Search for the cell housing the specified text and yield its (X, Y) center coordinate. 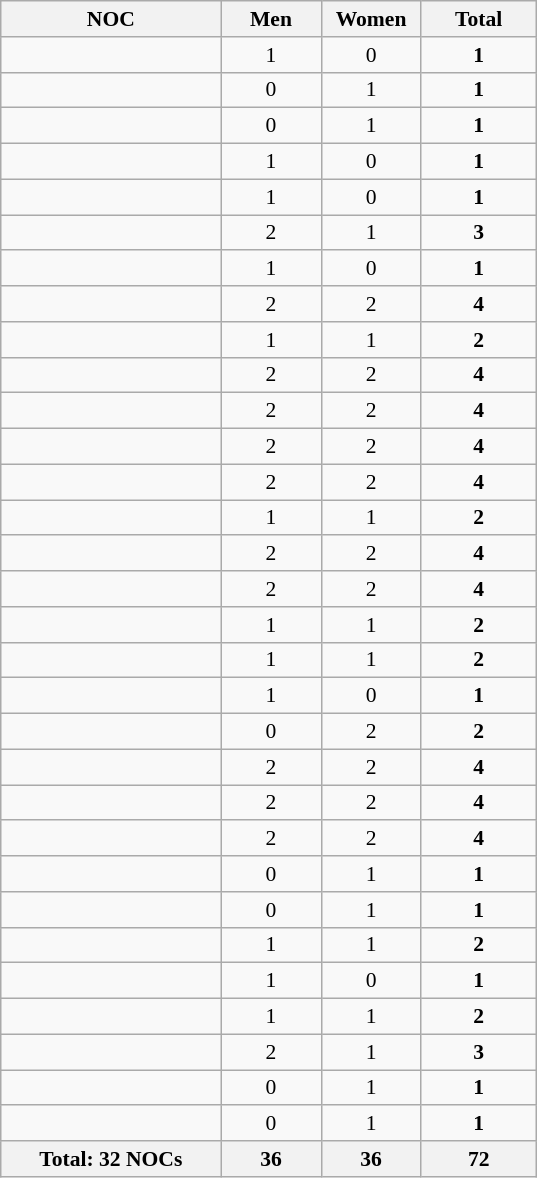
Total: 32 NOCs (111, 1159)
72 (478, 1159)
Total (478, 19)
Men (271, 19)
NOC (111, 19)
Women (371, 19)
